From the cell containing the given text, extract its center point as (x, y) coordinate. 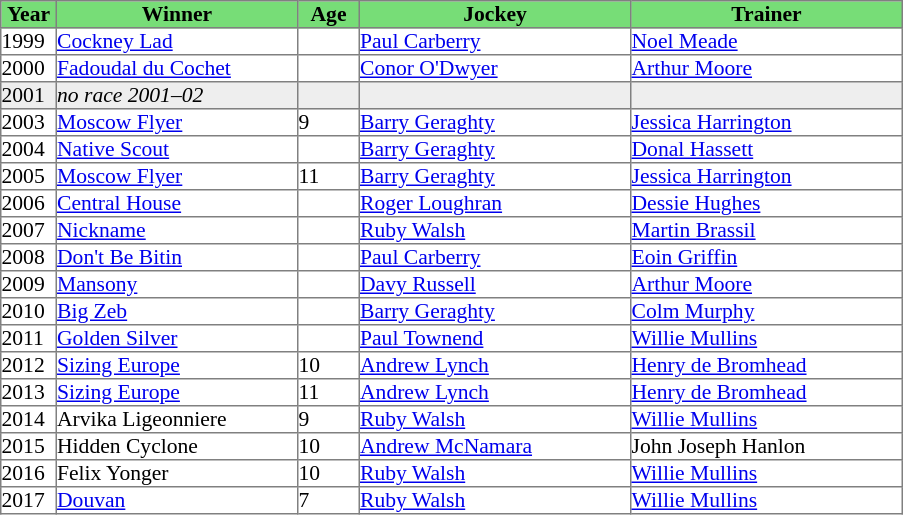
2017 (29, 500)
Felix Yonger (177, 474)
1999 (29, 42)
Trainer (767, 14)
2015 (29, 446)
2004 (29, 150)
Dessie Hughes (767, 204)
Arvika Ligeonniere (177, 420)
Mansony (177, 284)
Colm Murphy (767, 312)
Conor O'Dwyer (495, 68)
2012 (29, 366)
Age (329, 14)
2011 (29, 338)
Donal Hassett (767, 150)
Cockney Lad (177, 42)
2014 (29, 420)
2001 (29, 96)
John Joseph Hanlon (767, 446)
2010 (29, 312)
Andrew McNamara (495, 446)
2013 (29, 392)
Don't Be Bitin (177, 258)
Roger Loughran (495, 204)
Fadoudal du Cochet (177, 68)
Noel Meade (767, 42)
no race 2001–02 (177, 96)
Native Scout (177, 150)
Big Zeb (177, 312)
2016 (29, 474)
Paul Townend (495, 338)
Eoin Griffin (767, 258)
Golden Silver (177, 338)
2009 (29, 284)
Martin Brassil (767, 230)
Nickname (177, 230)
2007 (29, 230)
Year (29, 14)
2005 (29, 176)
2008 (29, 258)
7 (329, 500)
Hidden Cyclone (177, 446)
2006 (29, 204)
Winner (177, 14)
Douvan (177, 500)
Davy Russell (495, 284)
Jockey (495, 14)
2000 (29, 68)
2003 (29, 122)
Central House (177, 204)
